Return [x, y] of the center of cell containing provided text 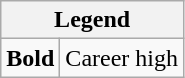
Bold [30, 58]
Career high [122, 58]
Legend [92, 20]
